Return [X, Y] of the center of cell containing provided text 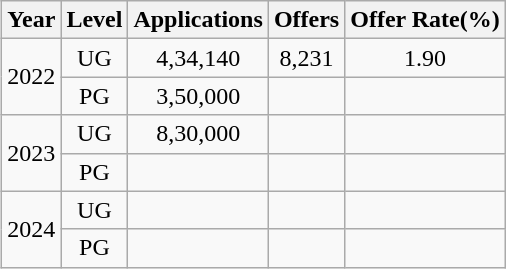
4,34,140 [198, 58]
8,231 [306, 58]
1.90 [426, 58]
2023 [32, 153]
Offer Rate(%) [426, 20]
Level [94, 20]
Offers [306, 20]
Applications [198, 20]
2022 [32, 77]
8,30,000 [198, 134]
Year [32, 20]
2024 [32, 229]
3,50,000 [198, 96]
